Capture the cell that displays the provided text and extract its [X, Y] central coordinate. 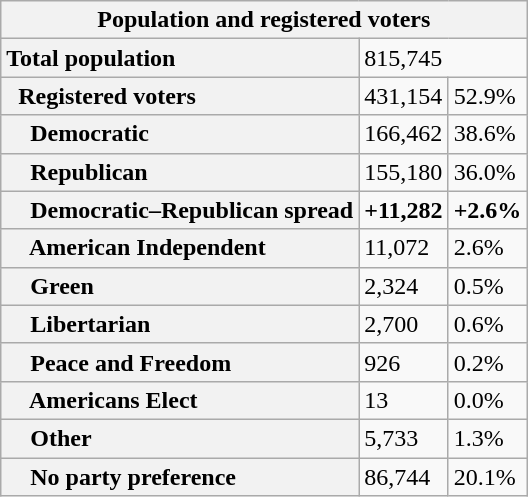
2,324 [404, 286]
52.9% [488, 96]
Libertarian [180, 324]
0.5% [488, 286]
Green [180, 286]
+11,282 [404, 210]
Democratic [180, 134]
Democratic–Republican spread [180, 210]
36.0% [488, 172]
No party preference [180, 477]
Population and registered voters [264, 20]
13 [404, 400]
0.2% [488, 362]
Peace and Freedom [180, 362]
1.3% [488, 438]
Other [180, 438]
38.6% [488, 134]
166,462 [404, 134]
American Independent [180, 248]
5,733 [404, 438]
155,180 [404, 172]
Registered voters [180, 96]
Americans Elect [180, 400]
Republican [180, 172]
815,745 [443, 58]
2,700 [404, 324]
2.6% [488, 248]
Total population [180, 58]
11,072 [404, 248]
0.6% [488, 324]
20.1% [488, 477]
431,154 [404, 96]
0.0% [488, 400]
+2.6% [488, 210]
926 [404, 362]
86,744 [404, 477]
